Return the (X, Y) coordinate for the center point of the cell that contains the specified text.  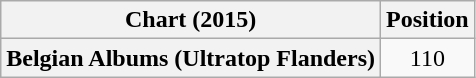
Belgian Albums (Ultratop Flanders) (191, 58)
110 (428, 58)
Chart (2015) (191, 20)
Position (428, 20)
